Locate the cell with the specified text and output its (x, y) center coordinate. 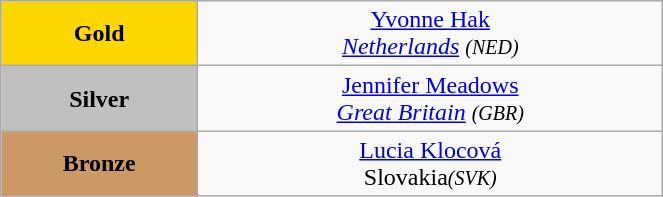
Silver (100, 98)
Bronze (100, 164)
Lucia KlocováSlovakia(SVK) (430, 164)
Yvonne HakNetherlands (NED) (430, 34)
Jennifer MeadowsGreat Britain (GBR) (430, 98)
Gold (100, 34)
